Identify which cell holds the provided text, then report its [x, y] central coordinate. 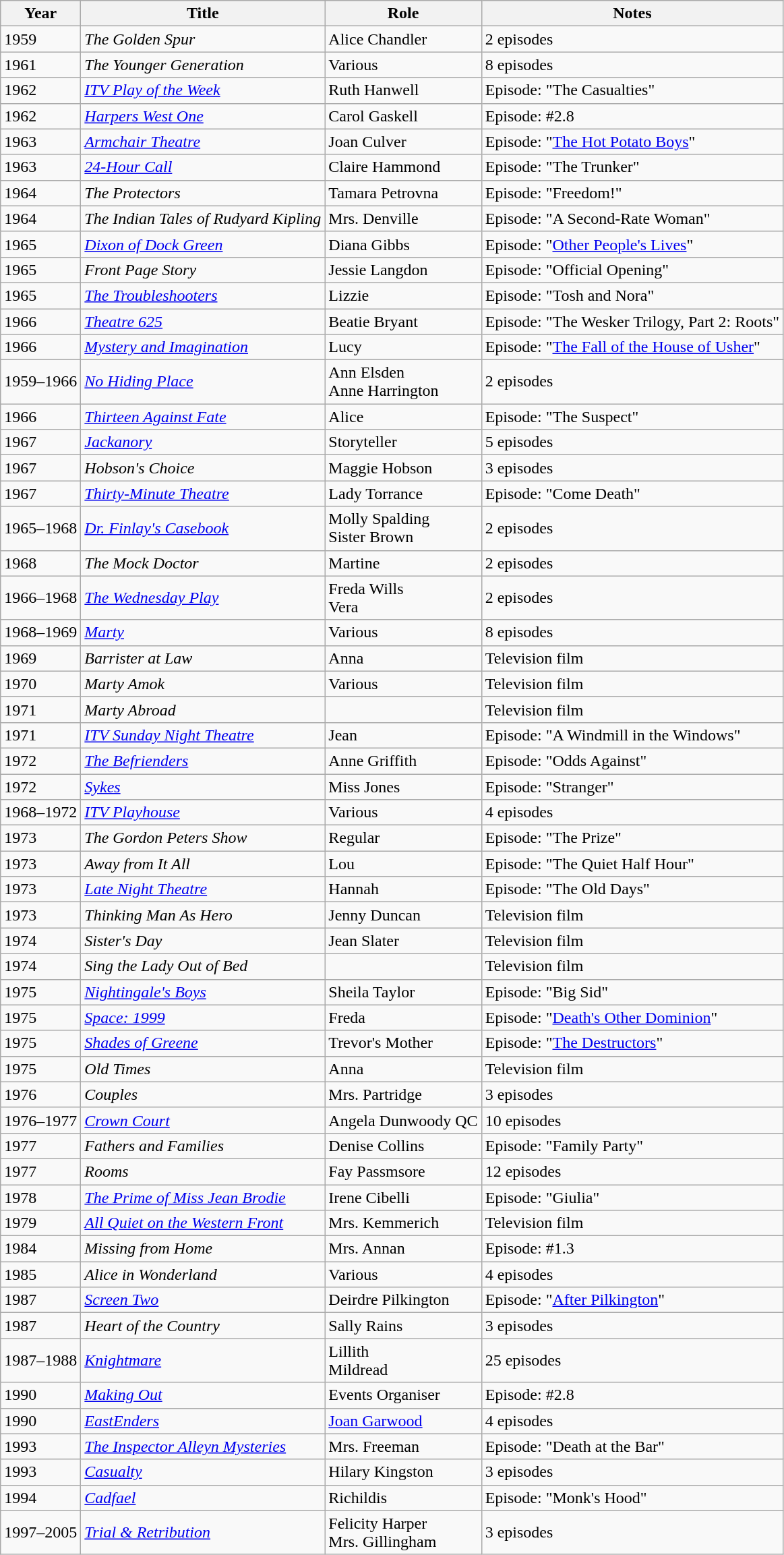
Jenny Duncan [403, 915]
Ruth Hanwell [403, 90]
Episode: "The Destructors" [632, 1043]
Lizzie [403, 295]
Sheila Taylor [403, 992]
Thirty-Minute Theatre [203, 494]
1979 [40, 1223]
Episode: "After Pilkington" [632, 1300]
Casualty [203, 1472]
Deirdre Pilkington [403, 1300]
Joan Garwood [403, 1421]
Episode: "The Trunker" [632, 167]
Episode: "Odds Against" [632, 761]
Episode: "The Casualties" [632, 90]
Episode: "Come Death" [632, 494]
Marty Abroad [203, 709]
Front Page Story [203, 270]
The Golden Spur [203, 39]
Carol Gaskell [403, 116]
The Wednesday Play [203, 597]
Claire Hammond [403, 167]
Episode: "Official Opening" [632, 270]
24-Hour Call [203, 167]
ITV Sunday Night Theatre [203, 735]
Maggie Hobson [403, 468]
Barrister at Law [203, 658]
The Troubleshooters [203, 295]
Hilary Kingston [403, 1472]
Episode: "Stranger" [632, 787]
Martine [403, 563]
Sykes [203, 787]
Irene Cibelli [403, 1197]
Ann ElsdenAnne Harrington [403, 382]
5 episodes [632, 442]
1994 [40, 1498]
Episode: "Other People's Lives" [632, 244]
Year [40, 13]
Alice in Wonderland [203, 1274]
Theatre 625 [203, 322]
Molly SpaldingSister Brown [403, 529]
1976–1977 [40, 1120]
Thirteen Against Fate [203, 417]
Episode: "Tosh and Nora" [632, 295]
25 episodes [632, 1361]
Storyteller [403, 442]
Sister's Day [203, 941]
Making Out [203, 1395]
Jackanory [203, 442]
Alice Chandler [403, 39]
Miss Jones [403, 787]
Episode: "A Second-Rate Woman" [632, 218]
Jean Slater [403, 941]
Events Organiser [403, 1395]
The Younger Generation [203, 65]
1985 [40, 1274]
Trevor's Mother [403, 1043]
EastEnders [203, 1421]
Sally Rains [403, 1326]
Couples [203, 1094]
1970 [40, 684]
Mrs. Partridge [403, 1094]
1968 [40, 563]
ITV Play of the Week [203, 90]
Episode: "The Old Days" [632, 889]
Episode: "The Fall of the House of Usher" [632, 347]
Tamara Petrovna [403, 193]
10 episodes [632, 1120]
Episode: "The Quiet Half Hour" [632, 864]
ITV Playhouse [203, 813]
Denise Collins [403, 1146]
Episode: "The Hot Potato Boys" [632, 142]
The Prime of Miss Jean Brodie [203, 1197]
1969 [40, 658]
Mrs. Freeman [403, 1446]
Episode: "Giulia" [632, 1197]
Harpers West One [203, 116]
Episode: "A Windmill in the Windows" [632, 735]
Lucy [403, 347]
The Befrienders [203, 761]
1968–1972 [40, 813]
Role [403, 13]
Episode: "Big Sid" [632, 992]
Fathers and Families [203, 1146]
Armchair Theatre [203, 142]
Lady Torrance [403, 494]
Hobson's Choice [203, 468]
Jean [403, 735]
1997–2005 [40, 1532]
Rooms [203, 1171]
Episode: "Freedom!" [632, 193]
Freda [403, 1018]
Knightmare [203, 1361]
The Protectors [203, 193]
Nightingale's Boys [203, 992]
1965–1968 [40, 529]
Missing from Home [203, 1249]
Regular [403, 838]
1959–1966 [40, 382]
Dr. Finlay's Casebook [203, 529]
Heart of the Country [203, 1326]
Hannah [403, 889]
1959 [40, 39]
Title [203, 13]
Episode: "Family Party" [632, 1146]
Mrs. Kemmerich [403, 1223]
Mrs. Annan [403, 1249]
Episode: "The Suspect" [632, 417]
Episode: "Death at the Bar" [632, 1446]
Richildis [403, 1498]
1984 [40, 1249]
Sing the Lady Out of Bed [203, 966]
Episode: "The Wesker Trilogy, Part 2: Roots" [632, 322]
Fay Passmsore [403, 1171]
Marty Amok [203, 684]
Diana Gibbs [403, 244]
The Gordon Peters Show [203, 838]
Marty [203, 633]
1987–1988 [40, 1361]
1978 [40, 1197]
Notes [632, 13]
Beatie Bryant [403, 322]
Lou [403, 864]
Shades of Greene [203, 1043]
Old Times [203, 1069]
The Inspector Alleyn Mysteries [203, 1446]
1968–1969 [40, 633]
Cadfael [203, 1498]
Freda WillsVera [403, 597]
Episode: "Monk's Hood" [632, 1498]
1976 [40, 1094]
Joan Culver [403, 142]
12 episodes [632, 1171]
Mrs. Denville [403, 218]
1961 [40, 65]
Anne Griffith [403, 761]
Episode: "The Prize" [632, 838]
Thinking Man As Hero [203, 915]
No Hiding Place [203, 382]
Episode: #1.3 [632, 1249]
All Quiet on the Western Front [203, 1223]
The Mock Doctor [203, 563]
Alice [403, 417]
Mystery and Imagination [203, 347]
Jessie Langdon [403, 270]
Trial & Retribution [203, 1532]
The Indian Tales of Rudyard Kipling [203, 218]
LillithMildread [403, 1361]
Felicity HarperMrs. Gillingham [403, 1532]
Dixon of Dock Green [203, 244]
Late Night Theatre [203, 889]
Screen Two [203, 1300]
Episode: "Death's Other Dominion" [632, 1018]
Away from It All [203, 864]
Crown Court [203, 1120]
1966–1968 [40, 597]
Angela Dunwoody QC [403, 1120]
Space: 1999 [203, 1018]
